Detect which cell encompasses the target text, then output its [x, y] center coordinate. 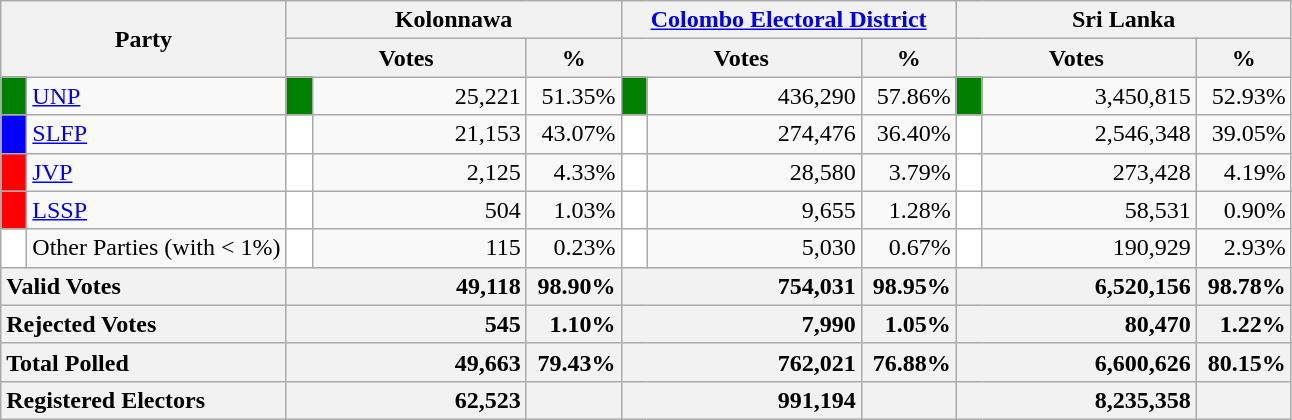
2,546,348 [1089, 134]
7,990 [741, 324]
49,663 [406, 362]
115 [419, 248]
Sri Lanka [1124, 20]
9,655 [754, 210]
274,476 [754, 134]
6,600,626 [1076, 362]
4.33% [574, 172]
UNP [156, 96]
21,153 [419, 134]
79.43% [574, 362]
98.95% [908, 286]
28,580 [754, 172]
Registered Electors [144, 400]
1.10% [574, 324]
49,118 [406, 286]
1.03% [574, 210]
1.22% [1244, 324]
Total Polled [144, 362]
JVP [156, 172]
Party [144, 39]
504 [419, 210]
52.93% [1244, 96]
57.86% [908, 96]
6,520,156 [1076, 286]
58,531 [1089, 210]
436,290 [754, 96]
5,030 [754, 248]
LSSP [156, 210]
Kolonnawa [454, 20]
2.93% [1244, 248]
273,428 [1089, 172]
Colombo Electoral District [788, 20]
25,221 [419, 96]
51.35% [574, 96]
36.40% [908, 134]
SLFP [156, 134]
39.05% [1244, 134]
0.90% [1244, 210]
76.88% [908, 362]
3.79% [908, 172]
1.05% [908, 324]
Other Parties (with < 1%) [156, 248]
80,470 [1076, 324]
190,929 [1089, 248]
4.19% [1244, 172]
1.28% [908, 210]
43.07% [574, 134]
8,235,358 [1076, 400]
Rejected Votes [144, 324]
3,450,815 [1089, 96]
Valid Votes [144, 286]
754,031 [741, 286]
762,021 [741, 362]
991,194 [741, 400]
98.78% [1244, 286]
62,523 [406, 400]
545 [406, 324]
0.67% [908, 248]
98.90% [574, 286]
80.15% [1244, 362]
2,125 [419, 172]
0.23% [574, 248]
